Identify which cell holds the provided text, then report its (x, y) central coordinate. 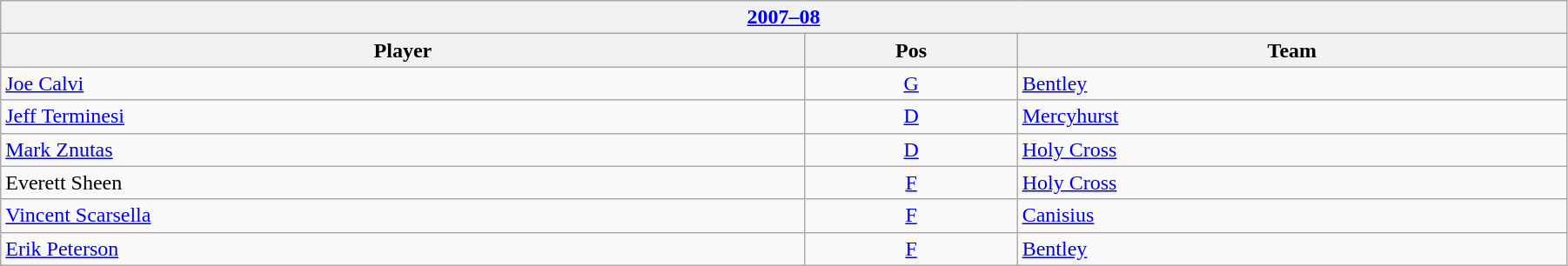
2007–08 (784, 17)
Canisius (1291, 216)
Pos (911, 50)
Jeff Terminesi (403, 116)
Team (1291, 50)
Joe Calvi (403, 83)
G (911, 83)
Mark Znutas (403, 150)
Player (403, 50)
Mercyhurst (1291, 116)
Vincent Scarsella (403, 216)
Everett Sheen (403, 183)
Erik Peterson (403, 249)
